Output the (X, Y) coordinate of the center of the cell containing the given text.  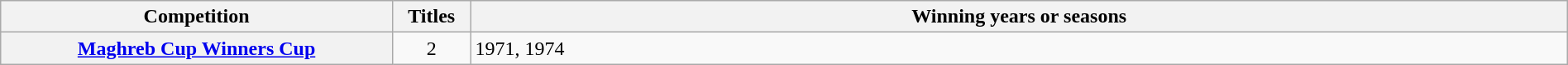
1971, 1974 (1019, 48)
Maghreb Cup Winners Cup (197, 48)
2 (432, 48)
Competition (197, 17)
Titles (432, 17)
Winning years or seasons (1019, 17)
